Pinpoint the cell where the given text exists, returning its (X, Y) midpoint coordinate. 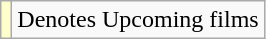
Denotes Upcoming films (138, 20)
